Detect which cell encompasses the target text, then output its (X, Y) center coordinate. 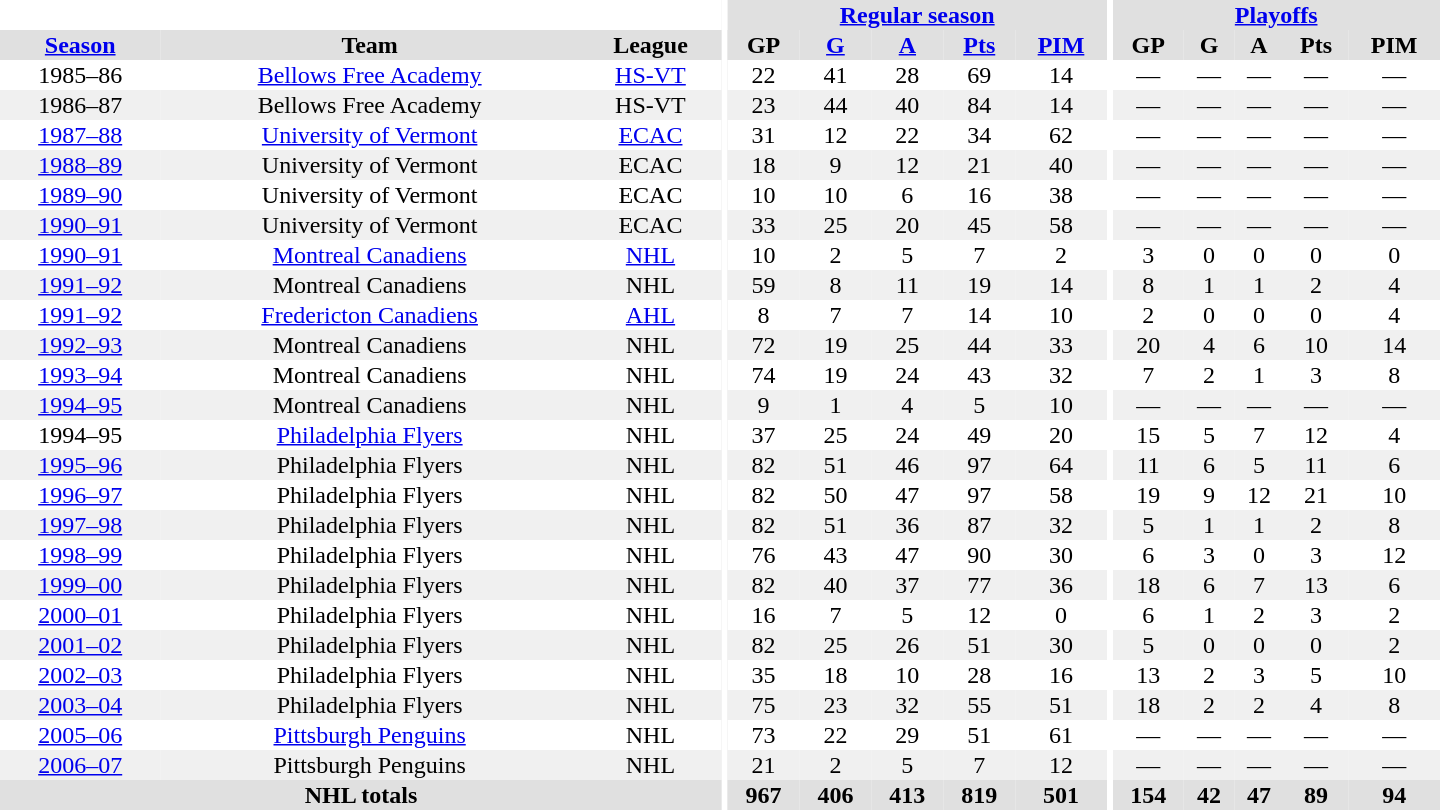
1998–99 (80, 555)
1988–89 (80, 165)
1996–97 (80, 495)
Season (80, 45)
45 (979, 225)
2000–01 (80, 615)
73 (764, 735)
406 (836, 795)
38 (1061, 195)
72 (764, 345)
1986–87 (80, 105)
41 (836, 75)
1989–90 (80, 195)
76 (764, 555)
94 (1394, 795)
49 (979, 435)
90 (979, 555)
84 (979, 105)
1997–98 (80, 525)
1999–00 (80, 585)
35 (764, 675)
46 (907, 465)
1993–94 (80, 375)
1987–88 (80, 135)
1985–86 (80, 75)
154 (1148, 795)
69 (979, 75)
2005–06 (80, 735)
74 (764, 375)
2001–02 (80, 645)
967 (764, 795)
89 (1316, 795)
29 (907, 735)
1995–96 (80, 465)
50 (836, 495)
819 (979, 795)
Fredericton Canadiens (369, 315)
413 (907, 795)
2006–07 (80, 765)
75 (764, 705)
NHL totals (361, 795)
2002–03 (80, 675)
87 (979, 525)
34 (979, 135)
42 (1209, 795)
Playoffs (1276, 15)
55 (979, 705)
61 (1061, 735)
77 (979, 585)
59 (764, 285)
26 (907, 645)
Team (369, 45)
501 (1061, 795)
64 (1061, 465)
15 (1148, 435)
AHL (650, 315)
1992–93 (80, 345)
Regular season (918, 15)
62 (1061, 135)
2003–04 (80, 705)
31 (764, 135)
League (650, 45)
